From the cell containing the given text, extract its center point as [x, y] coordinate. 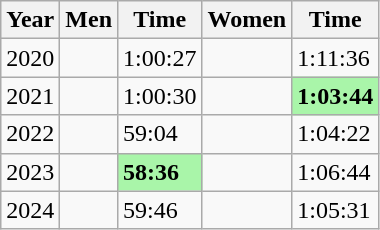
Men [89, 20]
1:04:22 [336, 134]
59:46 [160, 210]
1:06:44 [336, 172]
Year [30, 20]
1:05:31 [336, 210]
1:03:44 [336, 96]
1:00:30 [160, 96]
2023 [30, 172]
2022 [30, 134]
2024 [30, 210]
2020 [30, 58]
1:00:27 [160, 58]
59:04 [160, 134]
Women [247, 20]
2021 [30, 96]
58:36 [160, 172]
1:11:36 [336, 58]
